Detect which cell encompasses the target text, then output its [X, Y] center coordinate. 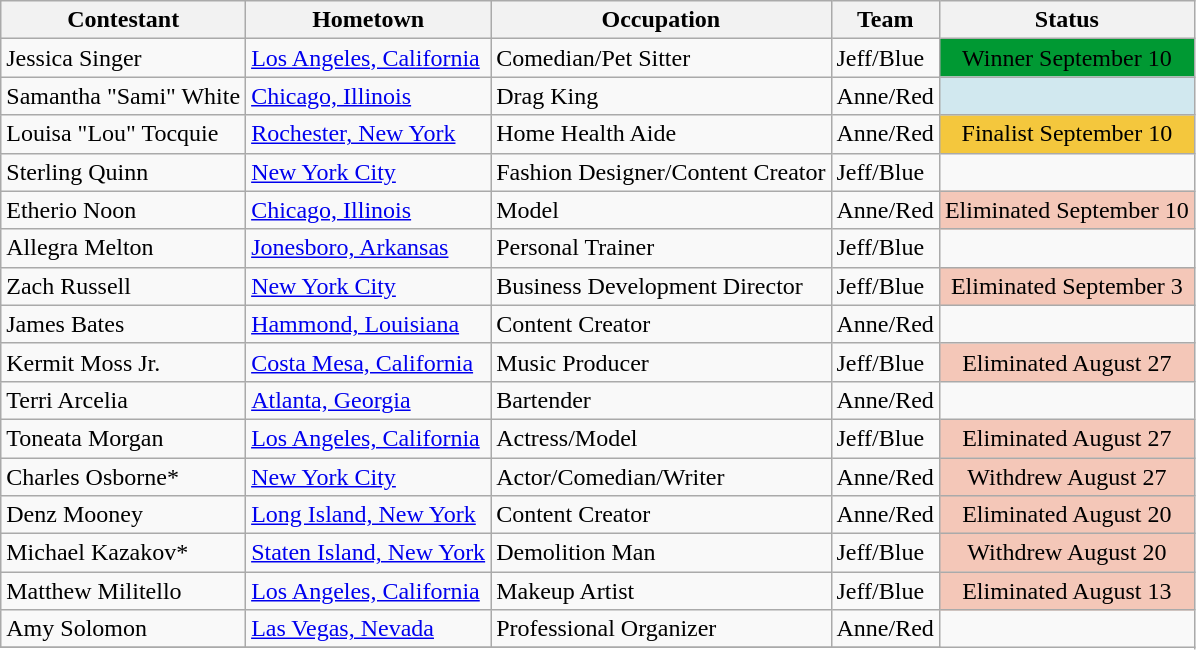
Team [885, 20]
Eliminated August 13 [1066, 591]
Costa Mesa, California [368, 362]
Actress/Model [661, 438]
Model [661, 210]
Withdrew August 27 [1066, 477]
Eliminated September 3 [1066, 286]
Status [1066, 20]
Drag King [661, 96]
Jonesboro, Arkansas [368, 248]
Actor/Comedian/Writer [661, 477]
Long Island, New York [368, 515]
Zach Russell [124, 286]
Occupation [661, 20]
Samantha "Sami" White [124, 96]
Business Development Director [661, 286]
Finalist September 10 [1066, 134]
Rochester, New York [368, 134]
Eliminated September 10 [1066, 210]
Contestant [124, 20]
Las Vegas, Nevada [368, 629]
Matthew Militello [124, 591]
Home Health Aide [661, 134]
Amy Solomon [124, 629]
Music Producer [661, 362]
Atlanta, Georgia [368, 400]
Winner September 10 [1066, 58]
Terri Arcelia [124, 400]
Kermit Moss Jr. [124, 362]
Professional Organizer [661, 629]
Fashion Designer/Content Creator [661, 172]
Makeup Artist [661, 591]
Staten Island, New York [368, 553]
Eliminated August 20 [1066, 515]
James Bates [124, 324]
Michael Kazakov* [124, 553]
Hammond, Louisiana [368, 324]
Sterling Quinn [124, 172]
Charles Osborne* [124, 477]
Hometown [368, 20]
Demolition Man [661, 553]
Denz Mooney [124, 515]
Jessica Singer [124, 58]
Louisa "Lou" Tocquie [124, 134]
Toneata Morgan [124, 438]
Allegra Melton [124, 248]
Withdrew August 20 [1066, 553]
Comedian/Pet Sitter [661, 58]
Personal Trainer [661, 248]
Bartender [661, 400]
Etherio Noon [124, 210]
